Identify which cell holds the provided text, then report its (X, Y) central coordinate. 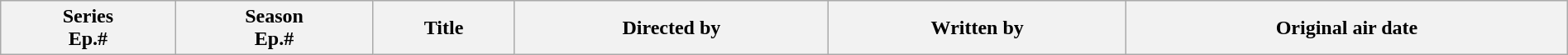
Written by (978, 28)
Title (443, 28)
Directed by (672, 28)
SeriesEp.# (88, 28)
Original air date (1347, 28)
SeasonEp.# (275, 28)
